Capture the cell that displays the provided text and extract its (X, Y) central coordinate. 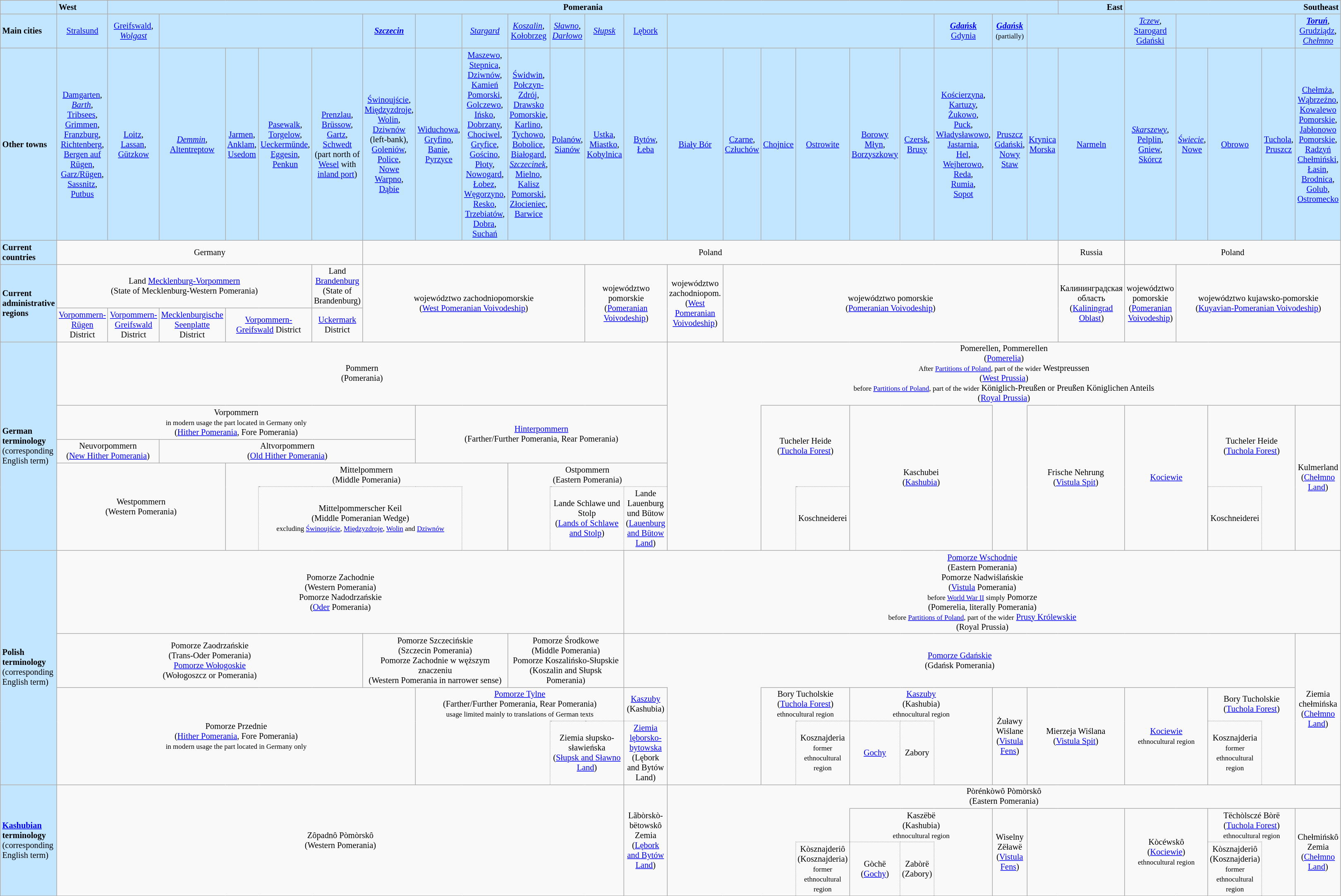
Vorpommernin modern usage the part located in Germany only(Hither Pomerania, Fore Pomerania) (236, 422)
Ziemia słupsko-sławieńska(Słupsk and Sławno Land) (587, 753)
województwo zachodniopom.(West Pomeranian Voivodeship) (695, 303)
Ostpommern(Eastern Pomerania) (587, 475)
Current administrative regions (29, 303)
Widuchowa, Gryfino, Banie,Pyrzyce (439, 144)
Altvorpommern (Old Hither Pomerania) (287, 451)
Zôpadnô Pòmòrskô(Western Pomerania) (340, 840)
Lande Schlawe und Stolp(Lands of Schlawe and Stolp) (587, 518)
Jarmen,Anklam,Usedom (242, 144)
Mittelpommerscher Keil (Middle Pomeranian Wedge) excluding Świnoujście, Międzyzdroje, Wolin and Dziwnów (360, 518)
Калининградская область (Kaliningrad Oblast) (1091, 303)
Słupsk (605, 31)
Neuvorpommern (New Hither Pomerania) (108, 451)
Pomerania (583, 7)
Czarne,Człuchów (742, 144)
Tëchòlsczé Bòrë (Tuchola Forest) ethnocultural region (1252, 825)
Land Mecklenburg-Vorpommern(State of Mecklenburg-Western Pomerania) (184, 286)
Ustka,Miastko,Kobylnica (605, 144)
Kościerzyna,Kartuzy,Żukowo,Puck,Władysławowo,Jastarnia,Hel,Wejherowo,Reda,Rumia,Sopot (963, 144)
Kaszëbë(Kashubia)ethnocultural region (921, 825)
Gdańsk(partially) (1010, 31)
Pomorze Gdańskie(Gdańsk Pomerania) (960, 660)
Kaschubei(Kashubia) (921, 478)
Szczecin (389, 31)
Pomorze Przednie(Hither Pomerania, Fore Pomerania)in modern usage the part located in Germany only (236, 736)
Lande Lauenburg und Bütow(Lauenburg and Bütow Land) (646, 518)
Kaszuby(Kashubia)ethnocultural region (921, 704)
Russia (1091, 252)
Frische Nehrung(Vistula Spit) (1076, 478)
Pomorze Zaodrzańskie(Trans-Oder Pomerania)Pomorze Wołogoskie(Wołogoszcz or Pomerania) (209, 660)
Other towns (29, 144)
Pomorze Środkowe(Middle Pomerania)Pomorze Koszalińsko-Słupskie(Koszalin and Słupsk Pomerania) (566, 660)
Pommern(Pomerania) (362, 373)
Tuchola,Pruszcz (1279, 144)
Ziemia lęborsko-bytowska(Lębork and Bytów Land) (646, 753)
Czersk,Brusy (917, 144)
Kociewieethnocultural region (1166, 736)
Świnoujście, Międzyzdroje,Wolin, Dziwnów (left-bank),Goleniów,Police,Nowe Warpno,Dąbie (389, 144)
East (1091, 7)
Pasewalk,Torgelow,Ueckermünde,Eggesin,Penkun (285, 144)
Bytów,Łeba (646, 144)
Stargard (485, 31)
Kashubian terminology(corresponding English term) (29, 840)
Świdwin,Połczyn-Zdrój,Drawsko Pomorskie,Karlino,Tychowo,Bobolice,Białogard,Szczecinek,Mielno,Kalisz Pomorski,Złocieniec,Barwice (529, 144)
Greifswald,Wolgast (134, 31)
Zabòrë(Zabory) (917, 869)
West (82, 7)
Narmeln (1091, 144)
Mecklenburgische Seenplatte District (192, 325)
Current countries (29, 252)
Pruszcz Gdański,Nowy Staw (1010, 144)
Pomorze Szczecińskie (Szczecin Pomerania)Pomorze Zachodnie w węższym znaczeniu(Western Pomerania in narrower sense) (435, 660)
German terminology(corresponding English term) (29, 446)
Skarszewy,Pelplin,Gniew,Skórcz (1150, 144)
Chełmża,Wąbrzeźno, Kowalewo Pomorskie,Jabłonowo Pomorskie,Radzyń Chełmiński,Łasin,Brodnica,Golub,Ostromecko (1318, 144)
Żuławy Wiślane(Vistula Fens) (1010, 736)
Lębork (646, 31)
Borowy Młyn,Borzyszkowy (875, 144)
Pòrénkòwô Pòmòrskô(Eastern Pomerania) (1004, 796)
Biały Bór (695, 144)
Wiselny Zëławë(Vistula Fens) (1010, 852)
Germany (209, 252)
Main cities (29, 31)
Kaszuby(Kashubia) (646, 704)
Bory Tucholskie (Tuchola Forest) (1252, 704)
Sławno,Darłowo (568, 31)
Kociewie (1166, 478)
województwo zachodniopomorskie(West Pomeranian Voivodeship) (474, 303)
Ostrowite (822, 144)
Demmin,Altentreptow (192, 144)
Kòcéwskô(Kociewie)ethnocultural region (1166, 852)
Loitz,Lassan,Gützkow (134, 144)
Uckermark District (338, 325)
Mierzeja Wiślana(Vistula Spit) (1076, 736)
Prenzlau,Brüssow,Gartz,Schwedt (part north of Wesel with inland port) (338, 144)
Stralsund (82, 31)
Lãbòrskò-bëtowskô Zemia (Lębork and Bytów Land) (646, 840)
Land Brandenburg(State of Brandenburg) (338, 286)
Damgarten,Barth, Tribsees,Grimmen,Franzburg,Richtenberg,Bergen auf Rügen,Garz/Rügen, Sassnitz,Putbus (82, 144)
Gochy (875, 753)
Pomorze Tylne(Farther/Further Pomerania, Rear Pomerania)usage limited mainly to translations of German texts (520, 704)
Gòchë(Gochy) (875, 869)
Polanów,Sianów (568, 144)
Krynica Morska (1042, 144)
województwo kujawsko-pomorskie (Kuyavian-Pomeranian Voivodeship) (1258, 303)
Westpommern (Western Pomerania) (141, 506)
Ziemia chełmińska (Chełmno Land) (1318, 709)
GdańskGdynia (963, 31)
Bory Tucholskie(Tuchola Forest)ethnocultural region (805, 704)
Pomorze Zachodnie(Western Pomerania)Pomorze Nadodrzańskie(Oder Pomerania) (340, 592)
Kulmerland (Chełmno Land) (1318, 478)
Mittelpommern(Middle Pomerania) (366, 475)
Chełmińskô Zemia(Chełmno Land) (1318, 852)
Vorpommern-Rügen District (82, 325)
Polish terminology(corresponding English term) (29, 667)
Toruń,Grudziądz,Chełmno (1318, 31)
Zabory (917, 753)
Chojnice (778, 144)
Obrowo (1235, 144)
Tczew,Starogard Gdański (1150, 31)
Southeast (1233, 7)
Hinterpommern(Farther/Further Pomerania, Rear Pomerania) (541, 434)
Koszalin,Kołobrzeg (529, 31)
Świecie,Nowe (1192, 144)
